Determine the (X, Y) coordinate at the center of the cell enclosing the given text.  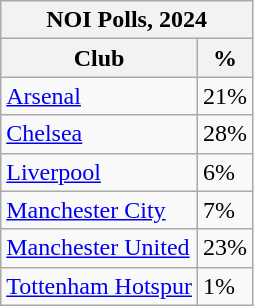
Tottenham Hotspur (100, 286)
28% (224, 134)
23% (224, 248)
21% (224, 96)
% (224, 58)
Club (100, 58)
1% (224, 286)
7% (224, 210)
Liverpool (100, 172)
Arsenal (100, 96)
Manchester United (100, 248)
Manchester City (100, 210)
6% (224, 172)
Chelsea (100, 134)
NOI Polls, 2024 (127, 20)
